Output the (x, y) coordinate of the center of the cell containing the given text.  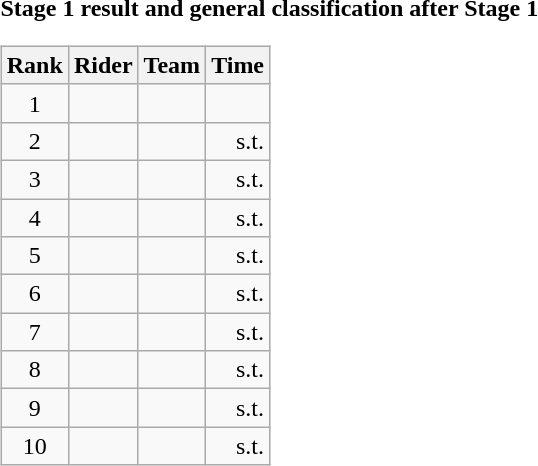
Rank (34, 65)
5 (34, 256)
3 (34, 179)
Rider (103, 65)
9 (34, 408)
4 (34, 217)
10 (34, 446)
8 (34, 370)
2 (34, 141)
Team (172, 65)
7 (34, 332)
1 (34, 103)
Time (238, 65)
6 (34, 294)
